Output the [X, Y] coordinate of the center of the cell containing the given text.  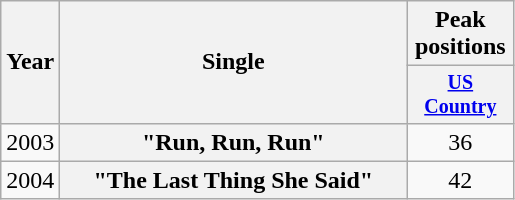
36 [460, 142]
Year [30, 62]
2004 [30, 180]
Peak positions [460, 34]
2003 [30, 142]
Single [234, 62]
"The Last Thing She Said" [234, 180]
US Country [460, 94]
42 [460, 180]
"Run, Run, Run" [234, 142]
